Capture the cell that displays the provided text and extract its (X, Y) central coordinate. 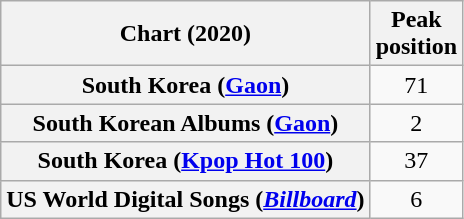
2 (416, 123)
US World Digital Songs (Billboard) (186, 199)
Peakposition (416, 34)
South Korea (Gaon) (186, 85)
71 (416, 85)
South Korean Albums (Gaon) (186, 123)
37 (416, 161)
South Korea (Kpop Hot 100) (186, 161)
6 (416, 199)
Chart (2020) (186, 34)
